Capture the cell that displays the provided text and extract its (X, Y) central coordinate. 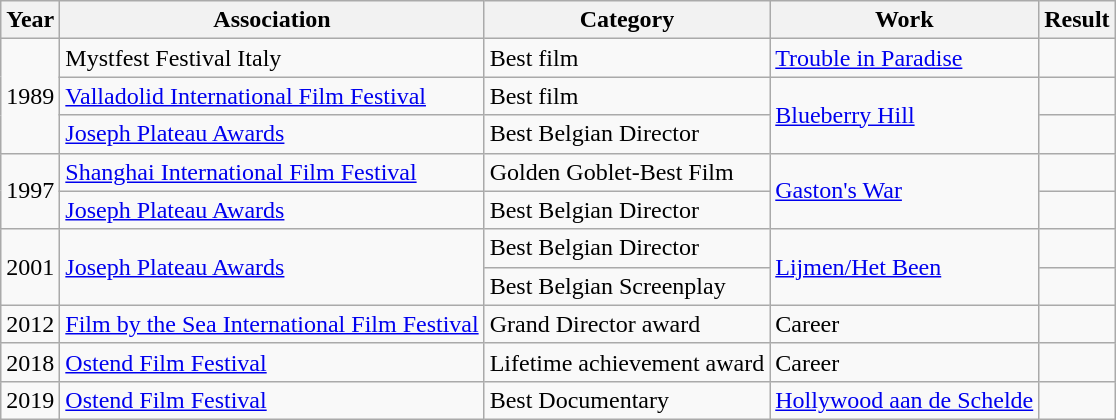
Year (30, 20)
Hollywood aan de Schelde (904, 400)
2001 (30, 267)
Result (1077, 20)
Golden Goblet-Best Film (627, 172)
Lifetime achievement award (627, 362)
Lijmen/Het Been (904, 267)
Grand Director award (627, 324)
Shanghai International Film Festival (272, 172)
2018 (30, 362)
Best Belgian Screenplay (627, 286)
2019 (30, 400)
Gaston's War (904, 191)
Trouble in Paradise (904, 58)
1989 (30, 96)
Film by the Sea International Film Festival (272, 324)
Mystfest Festival Italy (272, 58)
2012 (30, 324)
Blueberry Hill (904, 115)
Association (272, 20)
Work (904, 20)
Category (627, 20)
Best Documentary (627, 400)
1997 (30, 191)
Valladolid International Film Festival (272, 96)
